For the text-containing cell, return its midpoint in (X, Y) coordinate format. 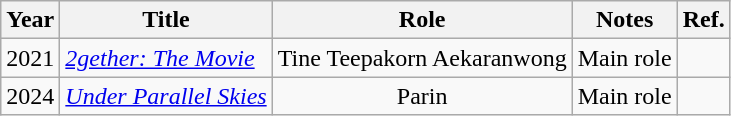
Parin (422, 96)
Notes (624, 20)
Tine Teepakorn Aekaranwong (422, 58)
2024 (30, 96)
Ref. (704, 20)
Under Parallel Skies (166, 96)
Title (166, 20)
2gether: The Movie (166, 58)
Role (422, 20)
2021 (30, 58)
Year (30, 20)
